Find where the given text appears and provide that cell's center as [X, Y] coordinate. 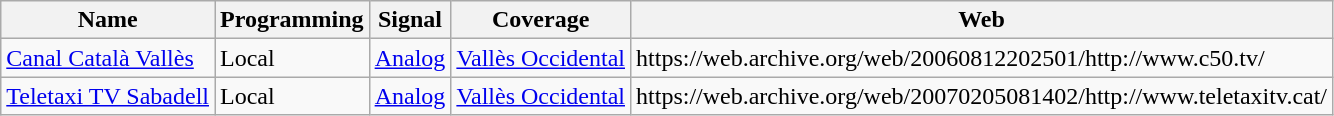
https://web.archive.org/web/20070205081402/http://www.teletaxitv.cat/ [982, 96]
Coverage [541, 20]
Programming [292, 20]
Web [982, 20]
Name [108, 20]
Canal Català Vallès [108, 58]
https://web.archive.org/web/20060812202501/http://www.c50.tv/ [982, 58]
Signal [410, 20]
Teletaxi TV Sabadell [108, 96]
